Identify which cell holds the provided text, then report its (X, Y) central coordinate. 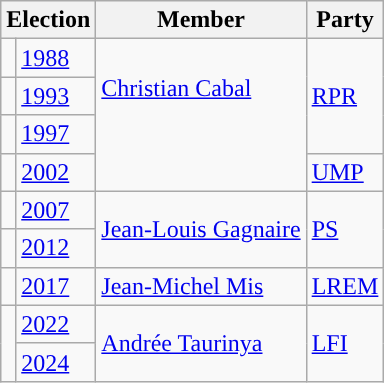
2022 (56, 324)
Party (345, 20)
Election (48, 20)
PS (345, 229)
Andrée Taurinya (201, 343)
Jean-Louis Gagnaire (201, 229)
1997 (56, 134)
RPR (345, 96)
1988 (56, 58)
Christian Cabal (201, 115)
2024 (56, 362)
LFI (345, 343)
2007 (56, 210)
1993 (56, 96)
2017 (56, 286)
Jean-Michel Mis (201, 286)
LREM (345, 286)
Member (201, 20)
UMP (345, 172)
2002 (56, 172)
2012 (56, 248)
